Determine the [X, Y] coordinate at the center of the cell enclosing the given text.  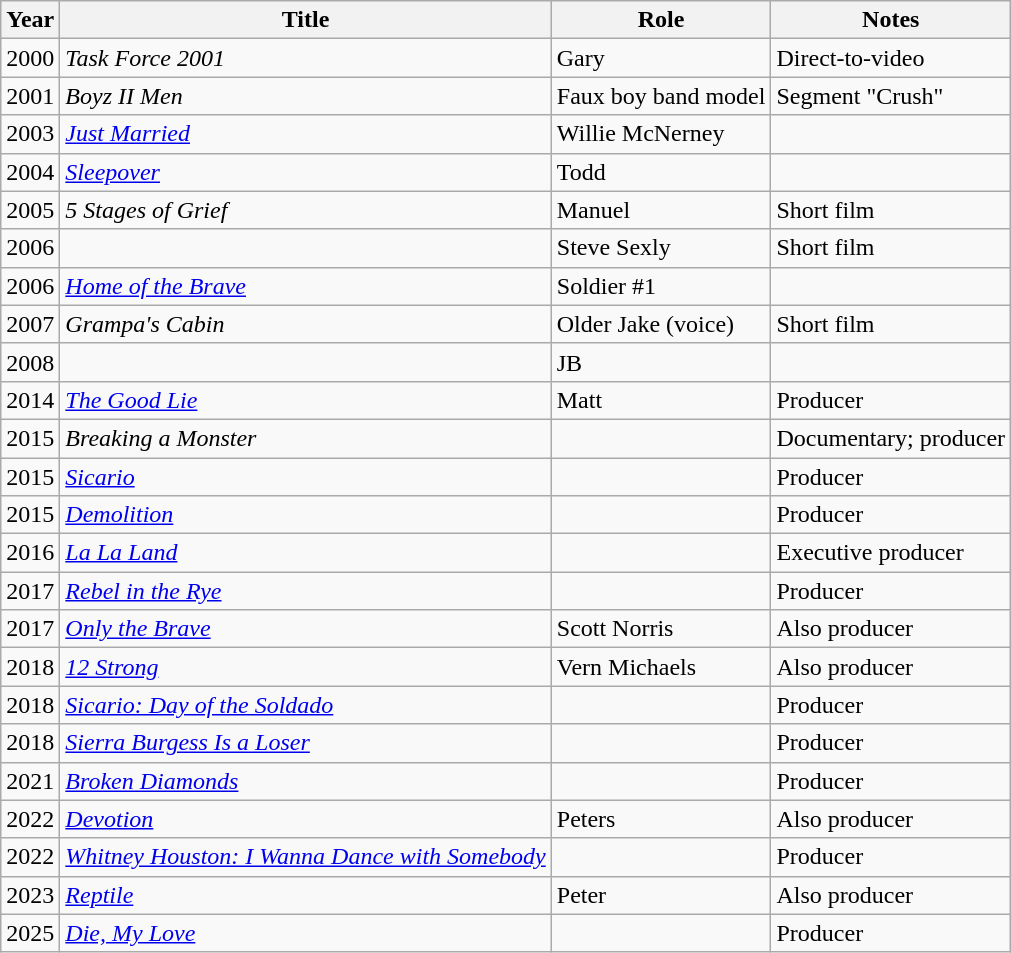
Soldier #1 [661, 286]
Role [661, 20]
Sleepover [306, 172]
Willie McNerney [661, 134]
Just Married [306, 134]
2025 [30, 933]
Scott Norris [661, 629]
Whitney Houston: I Wanna Dance with Somebody [306, 857]
2016 [30, 553]
Only the Brave [306, 629]
Vern Michaels [661, 667]
Gary [661, 58]
5 Stages of Grief [306, 210]
2003 [30, 134]
2001 [30, 96]
Sierra Burgess Is a Loser [306, 743]
Sicario: Day of the Soldado [306, 705]
2000 [30, 58]
Reptile [306, 895]
2007 [30, 324]
2014 [30, 400]
Executive producer [891, 553]
2021 [30, 781]
Steve Sexly [661, 248]
Older Jake (voice) [661, 324]
Grampa's Cabin [306, 324]
Peter [661, 895]
Demolition [306, 515]
2005 [30, 210]
Home of the Brave [306, 286]
12 Strong [306, 667]
Broken Diamonds [306, 781]
Peters [661, 819]
Breaking a Monster [306, 438]
Task Force 2001 [306, 58]
JB [661, 362]
Boyz II Men [306, 96]
Title [306, 20]
Faux boy band model [661, 96]
Rebel in the Rye [306, 591]
Manuel [661, 210]
2004 [30, 172]
2023 [30, 895]
Sicario [306, 477]
Direct-to-video [891, 58]
The Good Lie [306, 400]
Die, My Love [306, 933]
Year [30, 20]
La La Land [306, 553]
Segment "Crush" [891, 96]
Matt [661, 400]
Devotion [306, 819]
Documentary; producer [891, 438]
2008 [30, 362]
Todd [661, 172]
Notes [891, 20]
